Output the [X, Y] coordinate of the center of the cell containing the given text.  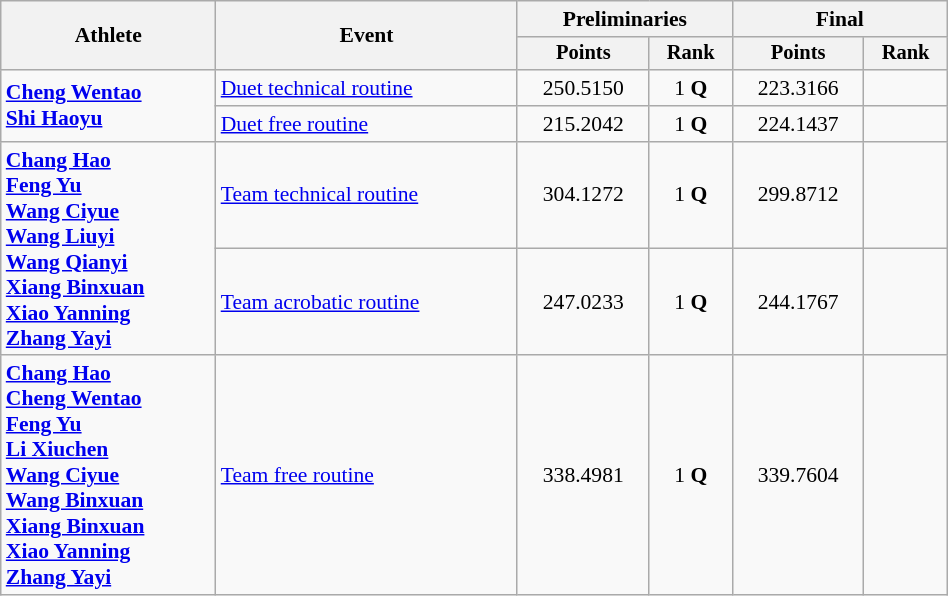
Duet free routine [367, 124]
224.1437 [798, 124]
339.7604 [798, 476]
338.4981 [583, 476]
223.3166 [798, 88]
Chang HaoFeng YuWang CiyueWang LiuyiWang QianyiXiang BinxuanXiao YanningZhang Yayi [108, 249]
299.8712 [798, 196]
244.1767 [798, 302]
Chang HaoCheng WentaoFeng YuLi XiuchenWang CiyueWang BinxuanXiang BinxuanXiao YanningZhang Yayi [108, 476]
Team free routine [367, 476]
Cheng WentaoShi Haoyu [108, 106]
Final [840, 19]
Athlete [108, 36]
Event [367, 36]
Duet technical routine [367, 88]
Preliminaries [624, 19]
250.5150 [583, 88]
247.0233 [583, 302]
Team acrobatic routine [367, 302]
304.1272 [583, 196]
215.2042 [583, 124]
Team technical routine [367, 196]
